Locate the cell with the specified text and output its (x, y) center coordinate. 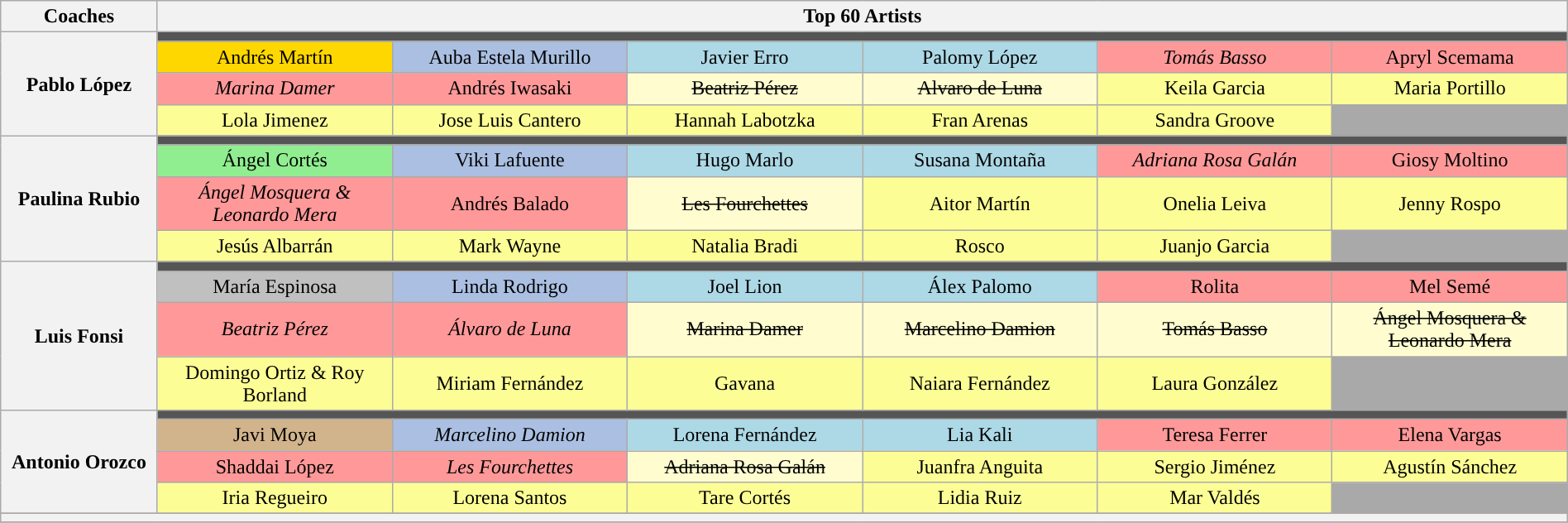
Mark Wayne (509, 246)
Lorena Fernández (745, 435)
Álvaro de Luna (509, 329)
Lidia Ruiz (980, 498)
Luis Fonsi (79, 336)
Jose Luis Cantero (509, 120)
Lola Jimenez (275, 120)
Aitor Martín (980, 204)
Palomy López (980, 57)
Hannah Labotzka (745, 120)
Natalia Bradi (745, 246)
Gavana (745, 382)
Susana Montaña (980, 161)
Ángel Cortés (275, 161)
Andrés Martín (275, 57)
Sandra Groove (1215, 120)
Mel Semé (1450, 286)
Auba Estela Murillo (509, 57)
Juanjo Garcia (1215, 246)
Agustín Sánchez (1450, 467)
Juanfra Anguita (980, 467)
Miriam Fernández (509, 382)
Lorena Santos (509, 498)
Keila Garcia (1215, 89)
Javier Erro (745, 57)
Paulina Rubio (79, 199)
Rolita (1215, 286)
Elena Vargas (1450, 435)
Hugo Marlo (745, 161)
Alvaro de Luna (980, 89)
Andrés Iwasaki (509, 89)
Andrés Balado (509, 204)
Iria Regueiro (275, 498)
Antonio Orozco (79, 462)
Coaches (79, 17)
Maria Portillo (1450, 89)
Domingo Ortiz & Roy Borland (275, 382)
Pablo López (79, 84)
Rosco (980, 246)
Shaddai López (275, 467)
María Espinosa (275, 286)
Tare Cortés (745, 498)
Linda Rodrigo (509, 286)
Onelia Leiva (1215, 204)
Top 60 Artists (862, 17)
Javi Moya (275, 435)
Mar Valdés (1215, 498)
Fran Arenas (980, 120)
Joel Lion (745, 286)
Lia Kali (980, 435)
Jenny Rospo (1450, 204)
Apryl Scemama (1450, 57)
Sergio Jiménez (1215, 467)
Viki Lafuente (509, 161)
Naiara Fernández (980, 382)
Giosy Moltino (1450, 161)
Jesús Albarrán (275, 246)
Álex Palomo (980, 286)
Laura González (1215, 382)
Teresa Ferrer (1215, 435)
